Capture the cell that displays the provided text and extract its [x, y] central coordinate. 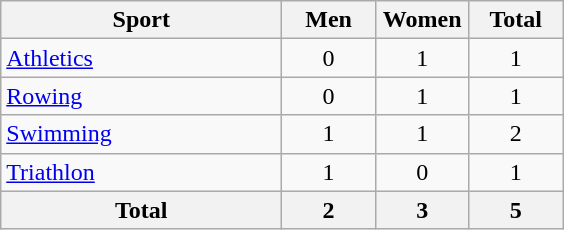
3 [422, 210]
Men [329, 20]
Athletics [142, 58]
Sport [142, 20]
Triathlon [142, 172]
Rowing [142, 96]
Swimming [142, 134]
Women [422, 20]
5 [516, 210]
